Return the [x, y] coordinate for the center point of the cell that contains the specified text.  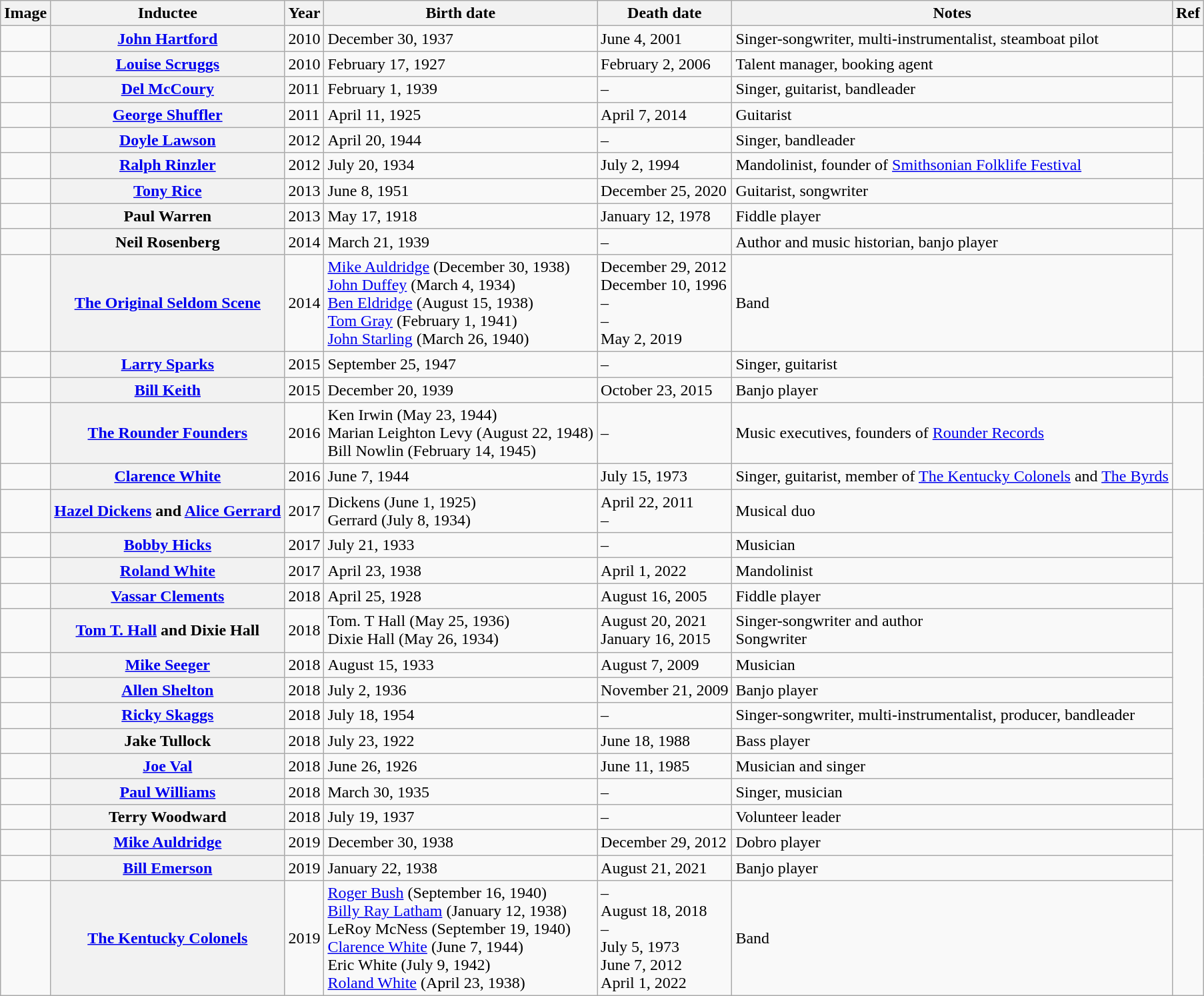
Mike Auldridge [168, 842]
Ricky Skaggs [168, 715]
January 22, 1938 [461, 867]
December 25, 2020 [665, 191]
Dickens (June 1, 1925) Gerrard (July 8, 1934) [461, 511]
July 20, 1934 [461, 165]
Year [304, 13]
The Original Seldom Scene [168, 303]
July 21, 1933 [461, 545]
July 18, 1954 [461, 715]
August 21, 2021 [665, 867]
Death date [665, 13]
December 20, 1939 [461, 390]
Ken Irwin (May 23, 1944) Marian Leighton Levy (August 22, 1948) Bill Nowlin (February 14, 1945) [461, 433]
Singer-songwriter, multi-instrumentalist, steamboat pilot [952, 39]
Guitarist, songwriter [952, 191]
Ref [1188, 13]
Singer, musician [952, 791]
– August 18, 2018 – July 5, 1973 June 7, 2012 April 1, 2022 [665, 939]
November 21, 2009 [665, 690]
Louise Scruggs [168, 64]
Jake Tullock [168, 741]
Mandolinist [952, 571]
Doyle Lawson [168, 140]
Singer-songwriter, multi-instrumentalist, producer, bandleader [952, 715]
Mandolinist, founder of Smithsonian Folklife Festival [952, 165]
March 30, 1935 [461, 791]
Tom. T Hall (May 25, 1936) Dixie Hall (May 26, 1934) [461, 631]
July 2, 1994 [665, 165]
May 17, 1918 [461, 216]
Clarence White [168, 477]
Mike Seeger [168, 665]
Allen Shelton [168, 690]
June 26, 1926 [461, 766]
Bill Emerson [168, 867]
Singer-songwriter and author Songwriter [952, 631]
December 29, 2012 [665, 842]
The Kentucky Colonels [168, 939]
Bass player [952, 741]
George Shuffler [168, 115]
June 8, 1951 [461, 191]
Volunteer leader [952, 817]
April 7, 2014 [665, 115]
April 1, 2022 [665, 571]
Music executives, founders of Rounder Records [952, 433]
Talent manager, booking agent [952, 64]
December 30, 1937 [461, 39]
Bill Keith [168, 390]
Notes [952, 13]
Singer, guitarist [952, 364]
September 25, 1947 [461, 364]
August 7, 2009 [665, 665]
June 7, 1944 [461, 477]
July 23, 1922 [461, 741]
August 15, 1933 [461, 665]
The Rounder Founders [168, 433]
Dobro player [952, 842]
April 11, 1925 [461, 115]
John Hartford [168, 39]
Paul Warren [168, 216]
April 22, 2011 – [665, 511]
October 23, 2015 [665, 390]
April 23, 1938 [461, 571]
June 18, 1988 [665, 741]
Musical duo [952, 511]
Paul Williams [168, 791]
December 30, 1938 [461, 842]
December 29, 2012 December 10, 1996 – – May 2, 2019 [665, 303]
Del McCoury [168, 89]
Ralph Rinzler [168, 165]
July 2, 1936 [461, 690]
August 20, 2021 January 16, 2015 [665, 631]
February 17, 1927 [461, 64]
Tom T. Hall and Dixie Hall [168, 631]
Vassar Clements [168, 596]
Musician and singer [952, 766]
February 1, 1939 [461, 89]
Bobby Hicks [168, 545]
March 21, 1939 [461, 241]
Guitarist [952, 115]
Singer, bandleader [952, 140]
February 2, 2006 [665, 64]
Neil Rosenberg [168, 241]
June 11, 1985 [665, 766]
August 16, 2005 [665, 596]
Hazel Dickens and Alice Gerrard [168, 511]
Joe Val [168, 766]
April 25, 1928 [461, 596]
Roland White [168, 571]
Terry Woodward [168, 817]
Larry Sparks [168, 364]
January 12, 1978 [665, 216]
Author and music historian, banjo player [952, 241]
July 19, 1937 [461, 817]
Image [25, 13]
July 15, 1973 [665, 477]
Inductee [168, 13]
April 20, 1944 [461, 140]
Singer, guitarist, bandleader [952, 89]
Singer, guitarist, member of The Kentucky Colonels and The Byrds [952, 477]
June 4, 2001 [665, 39]
Birth date [461, 13]
Tony Rice [168, 191]
